From the cell containing the given text, extract its center point as (x, y) coordinate. 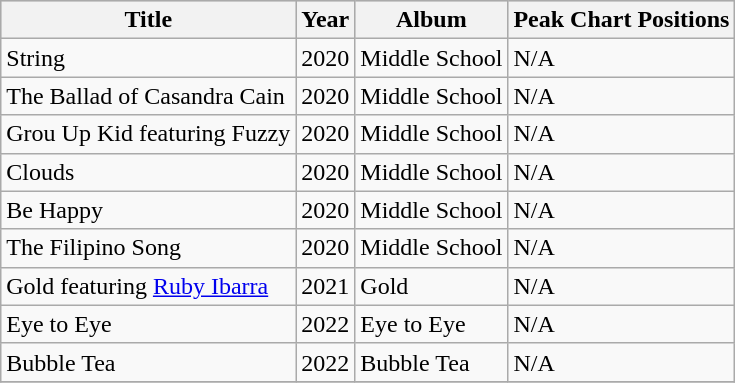
Album (432, 20)
The Ballad of Casandra Cain (148, 96)
Grou Up Kid featuring Fuzzy (148, 134)
Clouds (148, 172)
The Filipino Song (148, 248)
Gold featuring Ruby Ibarra (148, 286)
Peak Chart Positions (622, 20)
2021 (326, 286)
Be Happy (148, 210)
String (148, 58)
Year (326, 20)
Title (148, 20)
Gold (432, 286)
